Pinpoint the cell where the given text exists, returning its [x, y] midpoint coordinate. 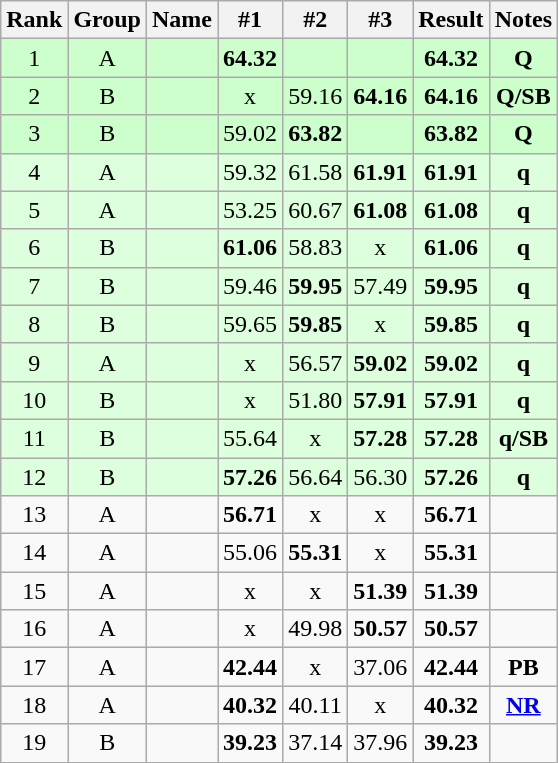
8 [34, 324]
2 [34, 96]
NR [523, 705]
17 [34, 667]
55.64 [250, 438]
Notes [523, 20]
3 [34, 134]
11 [34, 438]
Rank [34, 20]
37.14 [316, 743]
49.98 [316, 629]
61.58 [316, 172]
6 [34, 248]
56.30 [380, 477]
9 [34, 362]
7 [34, 286]
1 [34, 58]
40.11 [316, 705]
56.57 [316, 362]
#1 [250, 20]
15 [34, 591]
13 [34, 515]
19 [34, 743]
Name [182, 20]
12 [34, 477]
57.49 [380, 286]
q/SB [523, 438]
Group [108, 20]
Q/SB [523, 96]
#3 [380, 20]
16 [34, 629]
#2 [316, 20]
4 [34, 172]
59.46 [250, 286]
Result [451, 20]
5 [34, 210]
58.83 [316, 248]
37.06 [380, 667]
37.96 [380, 743]
59.65 [250, 324]
18 [34, 705]
60.67 [316, 210]
53.25 [250, 210]
10 [34, 400]
56.64 [316, 477]
14 [34, 553]
59.16 [316, 96]
51.80 [316, 400]
55.06 [250, 553]
59.32 [250, 172]
PB [523, 667]
